Pinpoint the cell where the given text exists, returning its (x, y) midpoint coordinate. 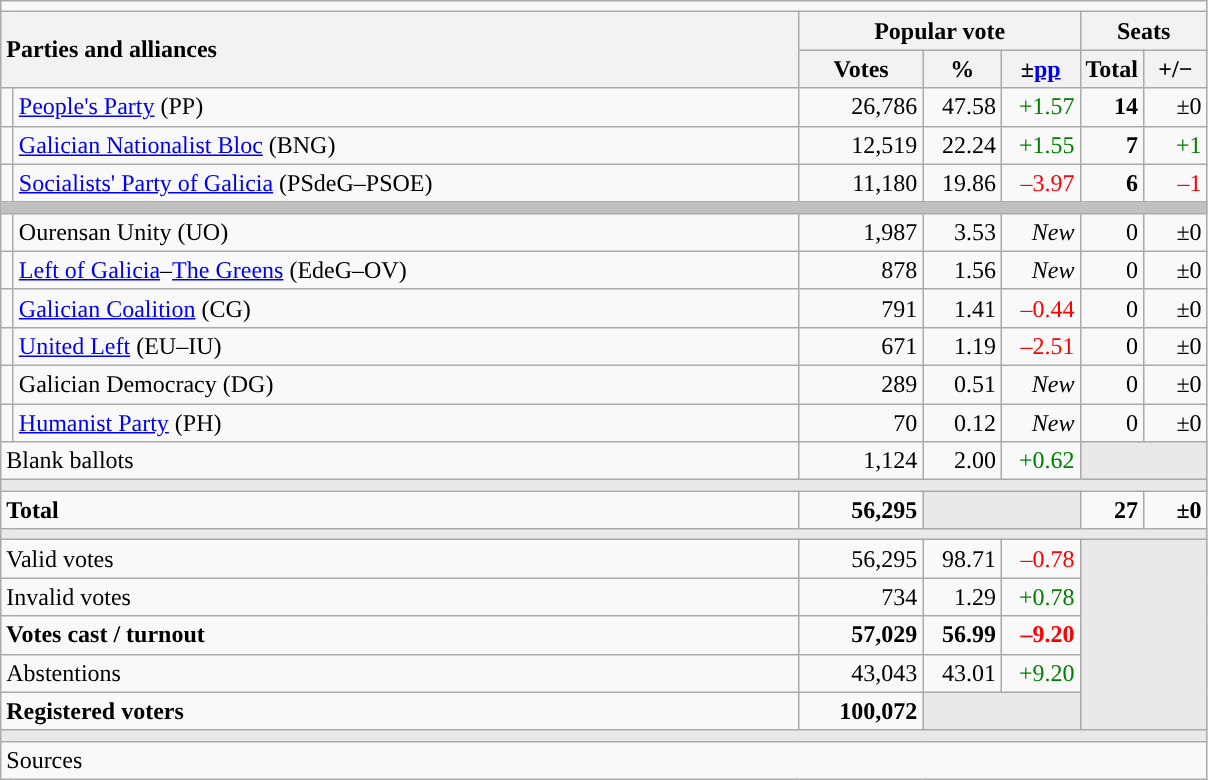
19.86 (962, 183)
–0.44 (1040, 308)
+0.78 (1040, 597)
Ourensan Unity (UO) (406, 232)
56.99 (962, 635)
Valid votes (400, 559)
1.29 (962, 597)
Humanist Party (PH) (406, 423)
671 (861, 346)
26,786 (861, 107)
734 (861, 597)
22.24 (962, 145)
Blank ballots (400, 461)
1.41 (962, 308)
6 (1112, 183)
27 (1112, 510)
791 (861, 308)
Votes cast / turnout (400, 635)
Galician Democracy (DG) (406, 384)
98.71 (962, 559)
+1.57 (1040, 107)
+0.62 (1040, 461)
Parties and alliances (400, 50)
–0.78 (1040, 559)
7 (1112, 145)
±pp (1040, 69)
Socialists' Party of Galicia (PSdeG–PSOE) (406, 183)
43,043 (861, 673)
57,029 (861, 635)
Votes (861, 69)
Sources (604, 760)
+9.20 (1040, 673)
2.00 (962, 461)
Left of Galicia–The Greens (EdeG–OV) (406, 270)
1,987 (861, 232)
+1 (1176, 145)
289 (861, 384)
Galician Nationalist Bloc (BNG) (406, 145)
+1.55 (1040, 145)
0.12 (962, 423)
–9.20 (1040, 635)
People's Party (PP) (406, 107)
Invalid votes (400, 597)
–1 (1176, 183)
47.58 (962, 107)
14 (1112, 107)
–2.51 (1040, 346)
878 (861, 270)
70 (861, 423)
% (962, 69)
43.01 (962, 673)
Registered voters (400, 711)
1,124 (861, 461)
+/− (1176, 69)
Popular vote (940, 31)
United Left (EU–IU) (406, 346)
3.53 (962, 232)
1.19 (962, 346)
11,180 (861, 183)
Galician Coalition (CG) (406, 308)
Abstentions (400, 673)
–3.97 (1040, 183)
Seats (1144, 31)
100,072 (861, 711)
1.56 (962, 270)
12,519 (861, 145)
0.51 (962, 384)
